From the cell containing the given text, extract its center point as (x, y) coordinate. 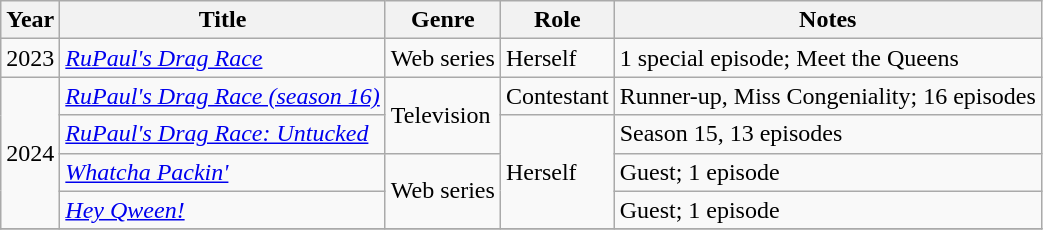
Notes (828, 20)
Year (30, 20)
Television (442, 115)
Title (222, 20)
2023 (30, 58)
RuPaul's Drag Race (222, 58)
Season 15, 13 episodes (828, 134)
RuPaul's Drag Race (season 16) (222, 96)
Runner-up, Miss Congeniality; 16 episodes (828, 96)
1 special episode; Meet the Queens (828, 58)
2024 (30, 153)
Contestant (557, 96)
Role (557, 20)
Genre (442, 20)
Whatcha Packin' (222, 172)
Hey Qween! (222, 210)
RuPaul's Drag Race: Untucked (222, 134)
